Pinpoint the cell where the given text exists, returning its (X, Y) midpoint coordinate. 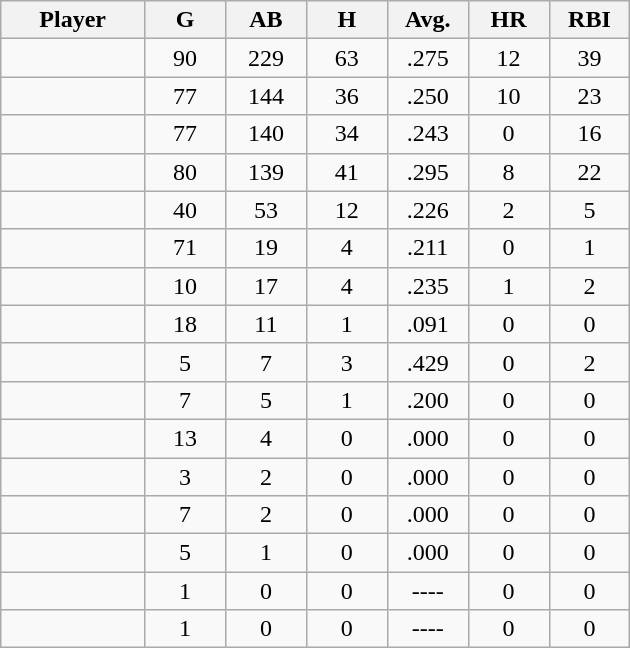
80 (186, 172)
H (346, 20)
90 (186, 58)
.235 (428, 286)
22 (590, 172)
36 (346, 96)
53 (266, 210)
G (186, 20)
Avg. (428, 20)
41 (346, 172)
18 (186, 324)
HR (508, 20)
11 (266, 324)
17 (266, 286)
Player (73, 20)
13 (186, 438)
16 (590, 134)
.200 (428, 400)
34 (346, 134)
.275 (428, 58)
23 (590, 96)
39 (590, 58)
40 (186, 210)
RBI (590, 20)
.091 (428, 324)
.226 (428, 210)
63 (346, 58)
.295 (428, 172)
.250 (428, 96)
.429 (428, 362)
71 (186, 248)
AB (266, 20)
.243 (428, 134)
19 (266, 248)
.211 (428, 248)
139 (266, 172)
8 (508, 172)
140 (266, 134)
144 (266, 96)
229 (266, 58)
